Return the (X, Y) coordinate for the center point of the cell that contains the specified text.  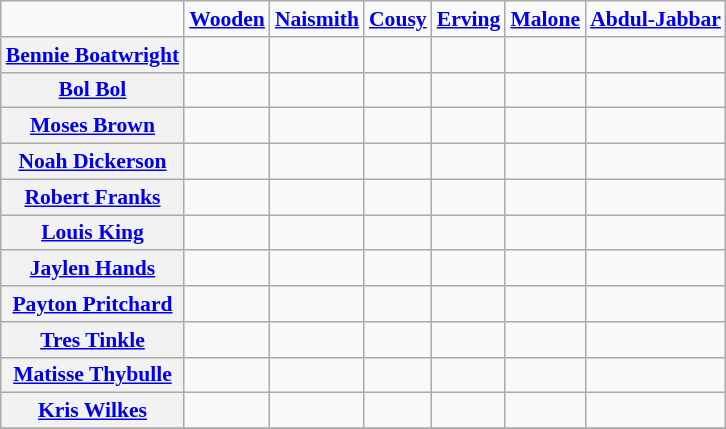
Erving (469, 19)
Jaylen Hands (92, 269)
Matisse Thybulle (92, 375)
Noah Dickerson (92, 162)
Malone (545, 19)
Louis King (92, 233)
Bol Bol (92, 90)
Wooden (227, 19)
Bennie Boatwright (92, 55)
Naismith (317, 19)
Moses Brown (92, 126)
Payton Pritchard (92, 304)
Robert Franks (92, 197)
Cousy (398, 19)
Tres Tinkle (92, 340)
Kris Wilkes (92, 411)
Abdul-Jabbar (656, 19)
